Provide the [X, Y] coordinate of the cell's center where the given text is located.  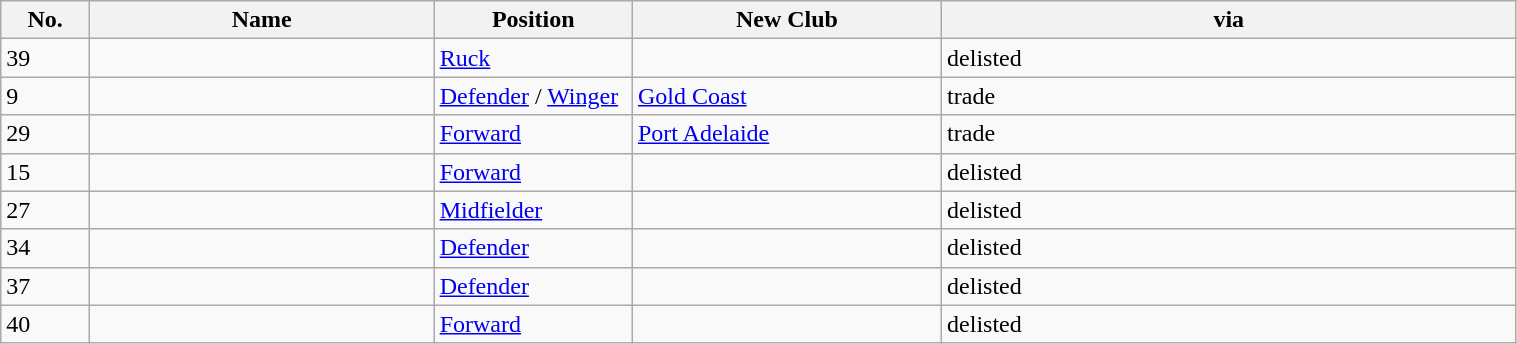
39 [46, 58]
No. [46, 20]
Port Adelaide [786, 134]
37 [46, 286]
Position [533, 20]
40 [46, 324]
Gold Coast [786, 96]
via [1229, 20]
Ruck [533, 58]
New Club [786, 20]
15 [46, 172]
Defender / Winger [533, 96]
Name [262, 20]
Midfielder [533, 210]
27 [46, 210]
29 [46, 134]
9 [46, 96]
34 [46, 248]
